Provide the (x, y) coordinate of the cell's center where the given text is located.  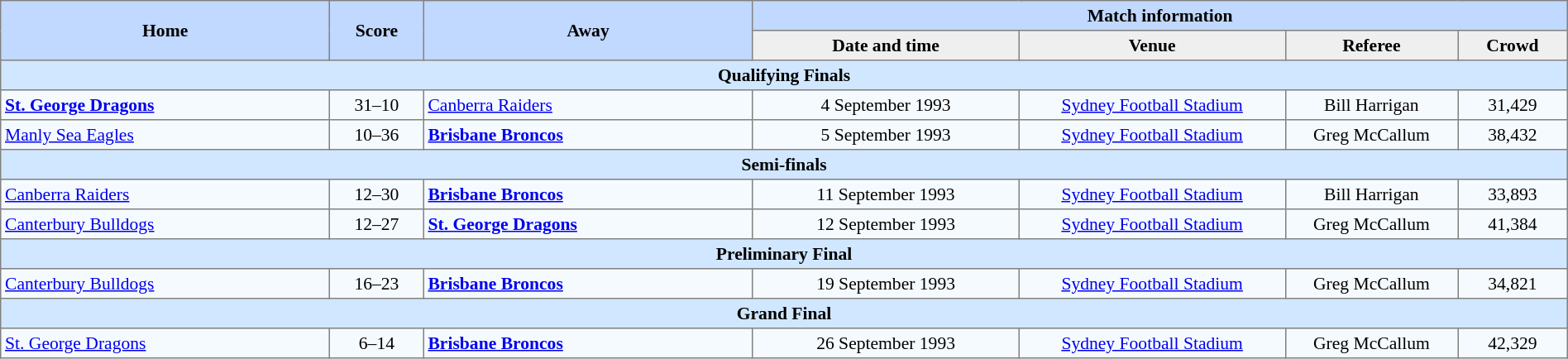
33,893 (1513, 194)
Grand Final (784, 314)
19 September 1993 (886, 284)
5 September 1993 (886, 135)
26 September 1993 (886, 343)
Qualifying Finals (784, 75)
Date and time (886, 45)
34,821 (1513, 284)
Venue (1152, 45)
Crowd (1513, 45)
Referee (1371, 45)
Score (377, 31)
Home (165, 31)
16–23 (377, 284)
6–14 (377, 343)
12–27 (377, 224)
41,384 (1513, 224)
Away (588, 31)
Semi-finals (784, 165)
Preliminary Final (784, 254)
Manly Sea Eagles (165, 135)
38,432 (1513, 135)
12 September 1993 (886, 224)
11 September 1993 (886, 194)
42,329 (1513, 343)
10–36 (377, 135)
31,429 (1513, 105)
31–10 (377, 105)
12–30 (377, 194)
4 September 1993 (886, 105)
Match information (1159, 16)
